Capture the cell that displays the provided text and extract its [x, y] central coordinate. 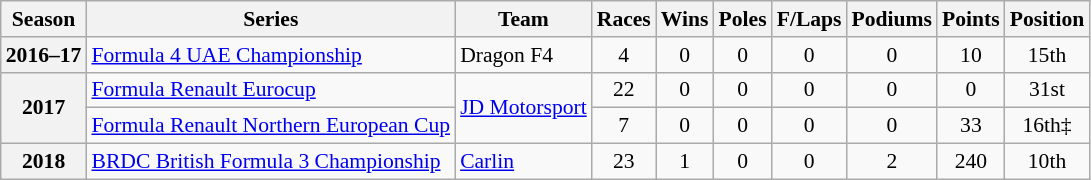
15th [1047, 55]
22 [624, 90]
10th [1047, 162]
10 [971, 55]
F/Laps [810, 19]
31st [1047, 90]
Series [270, 19]
Formula Renault Northern European Cup [270, 126]
23 [624, 162]
4 [624, 55]
Season [44, 19]
Dragon F4 [524, 55]
2017 [44, 108]
240 [971, 162]
33 [971, 126]
7 [624, 126]
JD Motorsport [524, 108]
Formula 4 UAE Championship [270, 55]
Carlin [524, 162]
BRDC British Formula 3 Championship [270, 162]
16th‡ [1047, 126]
Poles [743, 19]
2 [892, 162]
Points [971, 19]
2016–17 [44, 55]
1 [685, 162]
Wins [685, 19]
Races [624, 19]
Position [1047, 19]
Team [524, 19]
Formula Renault Eurocup [270, 90]
Podiums [892, 19]
2018 [44, 162]
